Return the (X, Y) coordinate for the center point of the cell that contains the specified text.  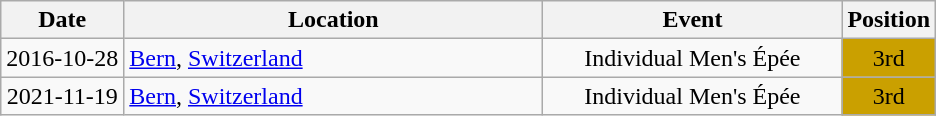
Date (62, 20)
Event (692, 20)
2016-10-28 (62, 58)
2021-11-19 (62, 96)
Location (334, 20)
Position (889, 20)
